From the cell containing the given text, extract its center point as (x, y) coordinate. 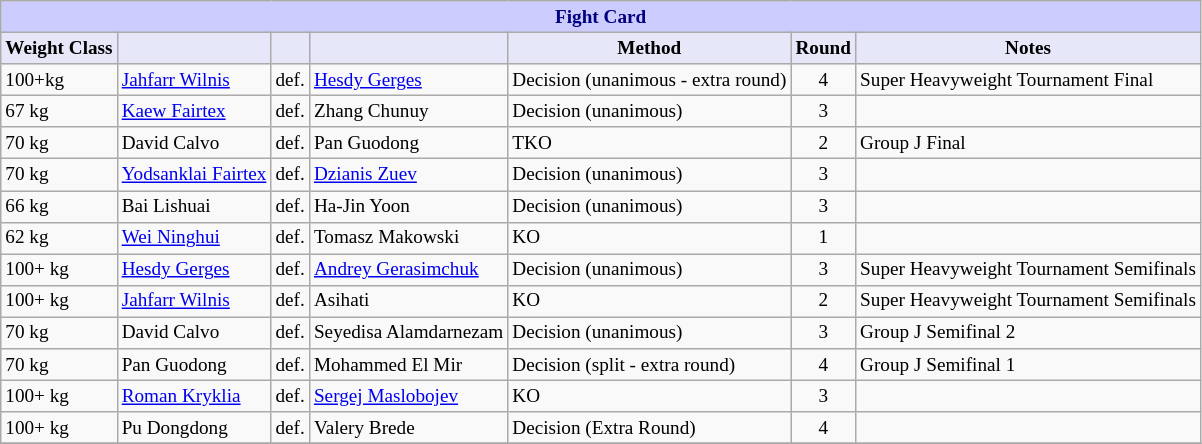
Group J Semifinal 1 (1028, 365)
62 kg (59, 238)
Pu Dongdong (194, 428)
Bai Lishuai (194, 206)
67 kg (59, 111)
66 kg (59, 206)
Group J Final (1028, 143)
Method (650, 48)
Tomasz Makowski (408, 238)
Wei Ninghui (194, 238)
Kaew Fairtex (194, 111)
Sergej Maslobojev (408, 396)
Ha-Jin Yoon (408, 206)
Zhang Chunuy (408, 111)
Valery Brede (408, 428)
Fight Card (601, 17)
Super Heavyweight Tournament Final (1028, 80)
TKO (650, 143)
1 (824, 238)
Group J Semifinal 2 (1028, 333)
Dzianis Zuev (408, 175)
Notes (1028, 48)
Weight Class (59, 48)
Andrey Gerasimchuk (408, 270)
Yodsanklai Fairtex (194, 175)
Asihati (408, 301)
Round (824, 48)
Seyedisa Alamdarnezam (408, 333)
Decision (unanimous - extra round) (650, 80)
Roman Kryklia (194, 396)
Mohammed El Mir (408, 365)
Decision (Extra Round) (650, 428)
100+kg (59, 80)
Decision (split - extra round) (650, 365)
